Determine the [x, y] coordinate at the center of the cell enclosing the given text.  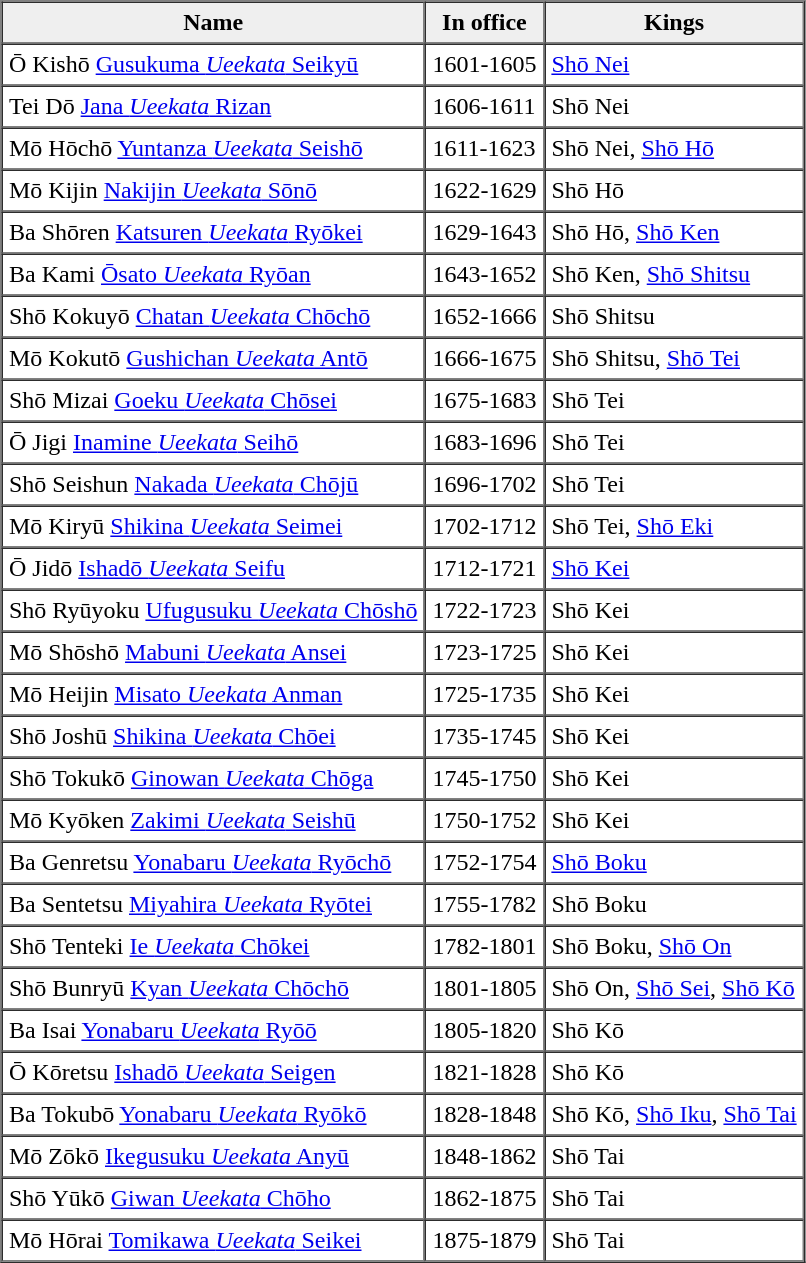
Ba Kami Ōsato Ueekata Ryōan [214, 275]
1606-1611 [484, 107]
1722-1723 [484, 611]
Shō Tokukō Ginowan Ueekata Chōga [214, 779]
Ba Genretsu Yonabaru Ueekata Ryōchō [214, 863]
Mō Kijin Nakijin Ueekata Sōnō [214, 191]
1622-1629 [484, 191]
Shō Yūkō Giwan Ueekata Chōho [214, 1199]
Mō Kiryū Shikina Ueekata Seimei [214, 527]
1805-1820 [484, 1031]
Mō Hōrai Tomikawa Ueekata Seikei [214, 1241]
Ba Tokubō Yonabaru Ueekata Ryōkō [214, 1115]
Ō Kōretsu Ishadō Ueekata Seigen [214, 1073]
Shō Shitsu, Shō Tei [674, 359]
1702-1712 [484, 527]
1652-1666 [484, 317]
1723-1725 [484, 653]
1848-1862 [484, 1157]
Shō Ken, Shō Shitsu [674, 275]
Mō Hōchō Yuntanza Ueekata Seishō [214, 149]
Shō Boku, Shō On [674, 947]
1675-1683 [484, 401]
Mō Zōkō Ikegusuku Ueekata Anyū [214, 1157]
Shō Shitsu [674, 317]
Tei Dō Jana Ueekata Rizan [214, 107]
Shō Joshū Shikina Ueekata Chōei [214, 737]
1683-1696 [484, 443]
1666-1675 [484, 359]
1735-1745 [484, 737]
1601-1605 [484, 65]
Kings [674, 23]
1750-1752 [484, 821]
Shō Hō, Shō Ken [674, 233]
Shō Seishun Nakada Ueekata Chōjū [214, 485]
1752-1754 [484, 863]
Shō Kō, Shō Iku, Shō Tai [674, 1115]
Mō Kyōken Zakimi Ueekata Seishū [214, 821]
Name [214, 23]
1643-1652 [484, 275]
Ba Sentetsu Miyahira Ueekata Ryōtei [214, 905]
1725-1735 [484, 695]
1696-1702 [484, 485]
1611-1623 [484, 149]
1821-1828 [484, 1073]
Shō Kokuyō Chatan Ueekata Chōchō [214, 317]
1629-1643 [484, 233]
Shō Nei, Shō Hō [674, 149]
Shō Ryūyoku Ufugusuku Ueekata Chōshō [214, 611]
Shō Tenteki Ie Ueekata Chōkei [214, 947]
Shō Mizai Goeku Ueekata Chōsei [214, 401]
1801-1805 [484, 989]
Mō Heijin Misato Ueekata Anman [214, 695]
1875-1879 [484, 1241]
1862-1875 [484, 1199]
In office [484, 23]
Ō Jigi Inamine Ueekata Seihō [214, 443]
1782-1801 [484, 947]
Mō Shōshō Mabuni Ueekata Ansei [214, 653]
Shō Tei, Shō Eki [674, 527]
Shō On, Shō Sei, Shō Kō [674, 989]
1745-1750 [484, 779]
Shō Bunryū Kyan Ueekata Chōchō [214, 989]
1828-1848 [484, 1115]
Mō Kokutō Gushichan Ueekata Antō [214, 359]
Ō Kishō Gusukuma Ueekata Seikyū [214, 65]
1755-1782 [484, 905]
Ba Isai Yonabaru Ueekata Ryōō [214, 1031]
Shō Hō [674, 191]
1712-1721 [484, 569]
Ba Shōren Katsuren Ueekata Ryōkei [214, 233]
Ō Jidō Ishadō Ueekata Seifu [214, 569]
